For the text-containing cell, return its midpoint in [x, y] coordinate format. 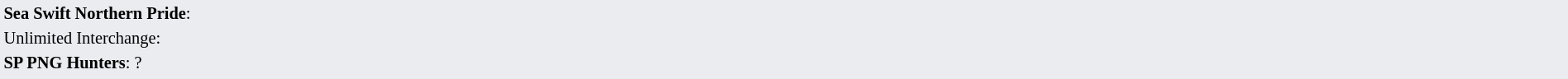
Sea Swift Northern Pride: [784, 13]
SP PNG Hunters: ? [784, 63]
Unlimited Interchange: [784, 38]
